Locate the cell with the specified text and output its [X, Y] center coordinate. 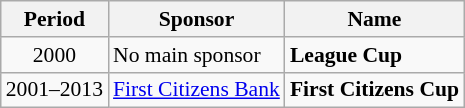
Sponsor [196, 19]
2000 [54, 55]
First Citizens Cup [374, 90]
First Citizens Bank [196, 90]
Period [54, 19]
Name [374, 19]
2001–2013 [54, 90]
League Cup [374, 55]
No main sponsor [196, 55]
